Identify which cell holds the provided text, then report its [X, Y] central coordinate. 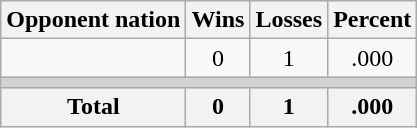
Percent [372, 20]
Losses [289, 20]
Opponent nation [94, 20]
Total [94, 107]
Wins [218, 20]
